Capture the cell that displays the provided text and extract its [x, y] central coordinate. 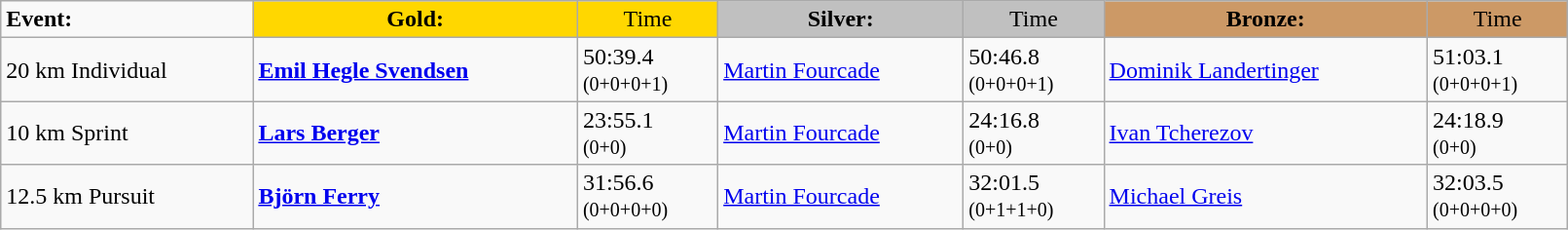
50:46.8(0+0+0+1) [1034, 70]
Emil Hegle Svendsen [416, 70]
31:56.6(0+0+0+0) [647, 197]
Lars Berger [416, 133]
Dominik Landertinger [1265, 70]
Bronze: [1265, 19]
20 km Individual [127, 70]
32:03.5(0+0+0+0) [1498, 197]
Silver: [841, 19]
32:01.5(0+1+1+0) [1034, 197]
12.5 km Pursuit [127, 197]
Michael Greis [1265, 197]
23:55.1(0+0) [647, 133]
50:39.4(0+0+0+1) [647, 70]
24:16.8(0+0) [1034, 133]
51:03.1(0+0+0+1) [1498, 70]
10 km Sprint [127, 133]
Gold: [416, 19]
Event: [127, 19]
Ivan Tcherezov [1265, 133]
Björn Ferry [416, 197]
24:18.9(0+0) [1498, 133]
